Locate the cell with the specified text and output its [x, y] center coordinate. 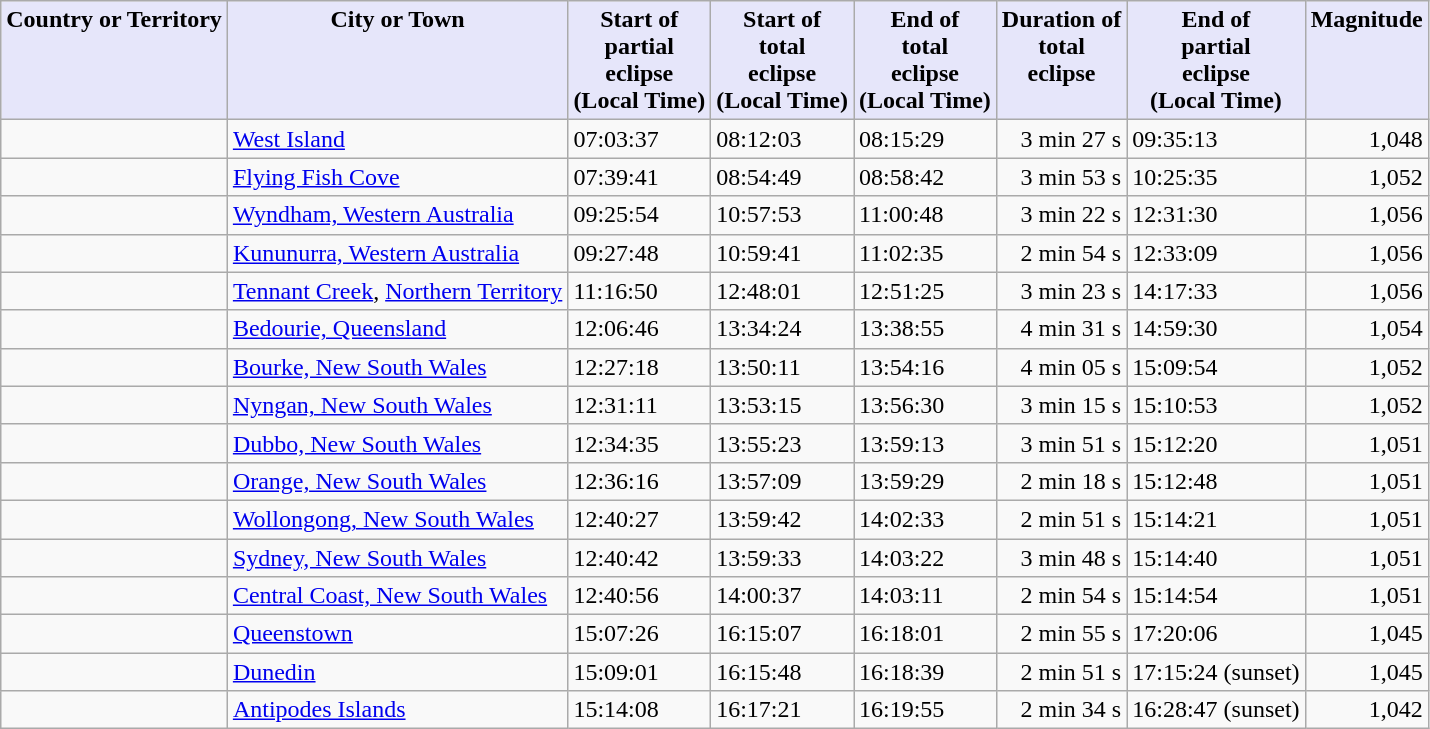
12:31:11 [640, 405]
15:14:08 [640, 710]
14:03:22 [926, 557]
11:00:48 [926, 215]
Bourke, New South Wales [397, 367]
3 min 53 s [1061, 177]
Start ofpartialeclipse(Local Time) [640, 60]
Flying Fish Cove [397, 177]
3 min 15 s [1061, 405]
3 min 23 s [1061, 291]
12:06:46 [640, 329]
Bedourie, Queensland [397, 329]
14:00:37 [782, 596]
15:10:53 [1216, 405]
10:59:41 [782, 253]
2 min 55 s [1061, 634]
14:03:11 [926, 596]
Central Coast, New South Wales [397, 596]
16:15:48 [782, 672]
16:19:55 [926, 710]
Sydney, New South Wales [397, 557]
13:54:16 [926, 367]
Kununurra, Western Australia [397, 253]
3 min 27 s [1061, 139]
13:38:55 [926, 329]
11:02:35 [926, 253]
13:56:30 [926, 405]
Duration oftotaleclipse [1061, 60]
15:12:20 [1216, 443]
1,042 [1366, 710]
10:57:53 [782, 215]
2 min 34 s [1061, 710]
16:15:07 [782, 634]
11:16:50 [640, 291]
12:33:09 [1216, 253]
12:40:27 [640, 519]
12:27:18 [640, 367]
08:15:29 [926, 139]
Queenstown [397, 634]
08:54:49 [782, 177]
Nyngan, New South Wales [397, 405]
15:14:21 [1216, 519]
09:25:54 [640, 215]
Dubbo, New South Wales [397, 443]
Magnitude [1366, 60]
14:17:33 [1216, 291]
09:27:48 [640, 253]
12:51:25 [926, 291]
17:15:24 (sunset) [1216, 672]
Dunedin [397, 672]
13:59:42 [782, 519]
12:40:56 [640, 596]
12:36:16 [640, 481]
07:39:41 [640, 177]
13:50:11 [782, 367]
15:14:54 [1216, 596]
08:58:42 [926, 177]
15:09:01 [640, 672]
07:03:37 [640, 139]
08:12:03 [782, 139]
3 min 51 s [1061, 443]
09:35:13 [1216, 139]
End oftotaleclipse(Local Time) [926, 60]
12:31:30 [1216, 215]
14:59:30 [1216, 329]
13:57:09 [782, 481]
1,054 [1366, 329]
2 min 18 s [1061, 481]
12:48:01 [782, 291]
1,048 [1366, 139]
End ofpartialeclipse(Local Time) [1216, 60]
Start oftotaleclipse(Local Time) [782, 60]
15:07:26 [640, 634]
4 min 31 s [1061, 329]
Country or Territory [114, 60]
3 min 22 s [1061, 215]
13:59:33 [782, 557]
15:14:40 [1216, 557]
10:25:35 [1216, 177]
12:40:42 [640, 557]
13:59:29 [926, 481]
Antipodes Islands [397, 710]
16:18:39 [926, 672]
16:18:01 [926, 634]
13:53:15 [782, 405]
16:28:47 (sunset) [1216, 710]
Wyndham, Western Australia [397, 215]
13:55:23 [782, 443]
3 min 48 s [1061, 557]
16:17:21 [782, 710]
14:02:33 [926, 519]
Orange, New South Wales [397, 481]
15:09:54 [1216, 367]
13:34:24 [782, 329]
13:59:13 [926, 443]
12:34:35 [640, 443]
Tennant Creek, Northern Territory [397, 291]
15:12:48 [1216, 481]
West Island [397, 139]
4 min 05 s [1061, 367]
17:20:06 [1216, 634]
City or Town [397, 60]
Wollongong, New South Wales [397, 519]
